Scan for the cell matching the given text and deliver its (X, Y) coordinate at center. 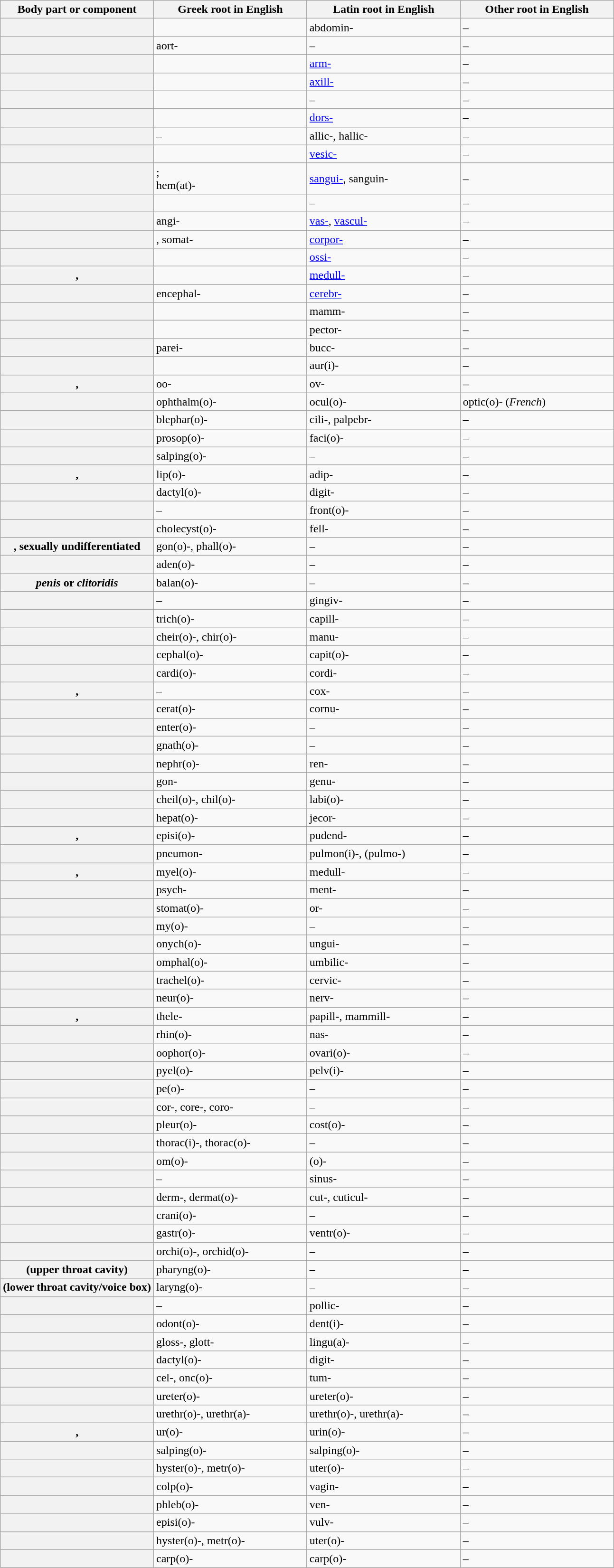
umbilic- (384, 962)
cephal(o)- (231, 655)
ocul(o)- (384, 402)
ovari(o)- (384, 1052)
(o)- (384, 1161)
aur(i)- (384, 366)
Greek root in English (231, 9)
vas-, vascul- (384, 221)
stomat(o)- (231, 908)
tum- (384, 1378)
angi- (231, 221)
omphal(o)- (231, 962)
capit(o)- (384, 655)
vulv- (384, 1522)
(upper throat cavity) (77, 1269)
gon(o)-, phall(o)- (231, 547)
abdomin- (384, 28)
pneumon- (231, 854)
cervic- (384, 980)
gon- (231, 781)
psych- (231, 890)
orchi(o)-, orchid(o)- (231, 1251)
front(o)- (384, 510)
cornu- (384, 709)
pelv(i)- (384, 1070)
optic(o)- (French) (537, 402)
derm-, dermat(o)- (231, 1197)
neur(o)- (231, 998)
onych(o)- (231, 944)
oo- (231, 384)
ventr(o)- (384, 1233)
cor-, core-, coro- (231, 1107)
papill-, mammill- (384, 1016)
thorac(i)-, thorac(o)- (231, 1143)
mamm- (384, 312)
prosop(o)- (231, 438)
thele- (231, 1016)
jecor- (384, 817)
dors- (384, 118)
ungui- (384, 944)
phleb(o)- (231, 1504)
penis or clitoridis (77, 583)
pharyng(o)- (231, 1269)
lip(o)- (231, 474)
my(o)- (231, 926)
encephal- (231, 293)
trich(o)- (231, 619)
genu- (384, 781)
gingiv- (384, 601)
cel-, onc(o)- (231, 1378)
manu- (384, 637)
cut-, cuticul- (384, 1197)
gloss-, glott- (231, 1341)
aden(o)- (231, 565)
capill- (384, 619)
aort- (231, 46)
vesic- (384, 154)
ren- (384, 763)
gnath(o)- (231, 745)
enter(o)- (231, 727)
cholecyst(o)- (231, 529)
lingu(a)- (384, 1341)
balan(o)- (231, 583)
myel(o)- (231, 872)
odont(o)- (231, 1323)
adip- (384, 474)
cardi(o)- (231, 673)
trachel(o)- (231, 980)
, sexually undifferentiated (77, 547)
pulmon(i)-, (pulmo-) (384, 854)
rhin(o)- (231, 1034)
pector- (384, 330)
ossi- (384, 257)
ophthalm(o)- (231, 402)
Other root in English (537, 9)
axill- (384, 82)
vagin- (384, 1486)
pyel(o)- (231, 1070)
, somat- (231, 239)
cerat(o)- (231, 709)
oophor(o)- (231, 1052)
pudend- (384, 836)
cheir(o)-, chir(o)- (231, 637)
cheil(o)-, chil(o)- (231, 799)
nephr(o)- (231, 763)
corpor- (384, 239)
allic-, hallic- (384, 136)
parei- (231, 348)
hepat(o)- (231, 817)
nas- (384, 1034)
faci(o)- (384, 438)
bucc- (384, 348)
arm- (384, 64)
Latin root in English (384, 9)
cerebr- (384, 293)
cox- (384, 691)
pleur(o)- (231, 1125)
cost(o)- (384, 1125)
pe(o)- (231, 1088)
labi(o)- (384, 799)
pollic- (384, 1305)
blephar(o)- (231, 420)
gastr(o)- (231, 1233)
crani(o)- (231, 1215)
sangui-, sanguin- (384, 179)
ur(o)- (231, 1432)
nerv- (384, 998)
ment- (384, 890)
cili-, palpebr- (384, 420)
(lower throat cavity/voice box) (77, 1287)
cordi- (384, 673)
colp(o)- (231, 1486)
om(o)- (231, 1161)
ov- (384, 384)
ven- (384, 1504)
or- (384, 908)
dent(i)- (384, 1323)
fell- (384, 529)
sinus- (384, 1179)
urin(o)- (384, 1432)
laryng(o)- (231, 1287)
; hem(at)- (231, 179)
Body part or component (77, 9)
